Capture the cell that displays the provided text and extract its [x, y] central coordinate. 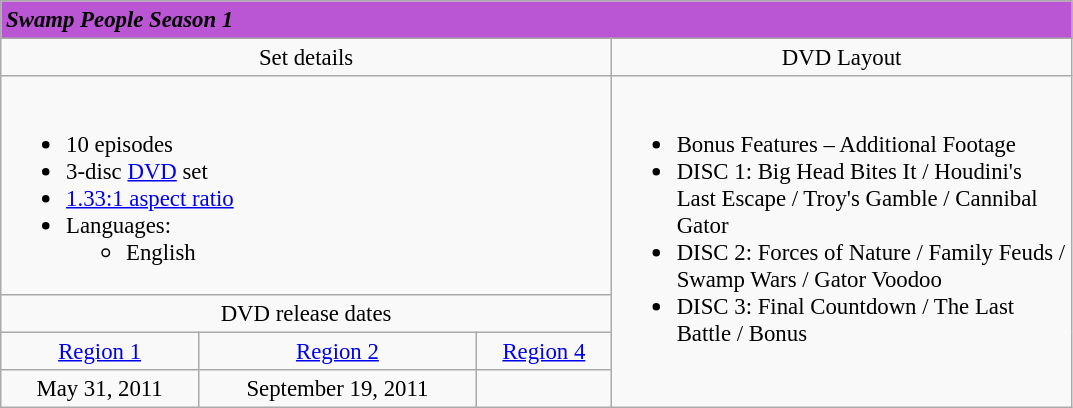
September 19, 2011 [337, 388]
10 episodes3-disc DVD set1.33:1 aspect ratioLanguages:English [306, 185]
Region 1 [100, 351]
Swamp People Season 1 [536, 20]
May 31, 2011 [100, 388]
DVD Layout [842, 57]
Region 4 [544, 351]
DVD release dates [306, 313]
Region 2 [337, 351]
Set details [306, 57]
